Output the (x, y) coordinate of the center of the cell containing the given text.  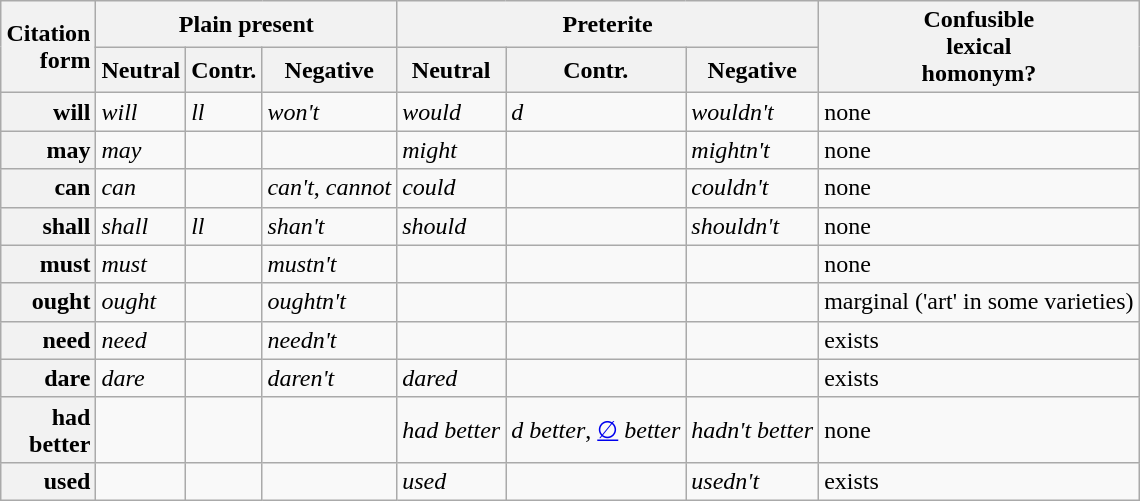
shan't (330, 226)
dared (452, 378)
won't (330, 112)
d better, ∅ better (596, 430)
might (452, 150)
can't, cannot (330, 188)
usedn't (752, 481)
hadn't better (752, 430)
should (452, 226)
could (452, 188)
wouldn't (752, 112)
couldn't (752, 188)
mustn't (330, 264)
hadbetter (48, 430)
Citationform (48, 47)
mightn't (752, 150)
had better (452, 430)
needn't (330, 340)
d (596, 112)
shouldn't (752, 226)
would (452, 112)
daren't (330, 378)
Preterite (608, 24)
Plain present (246, 24)
Confusiblelexicalhomonym? (980, 47)
marginal ('art' in some varieties) (980, 302)
oughtn't (330, 302)
